Detect which cell encompasses the target text, then output its (x, y) center coordinate. 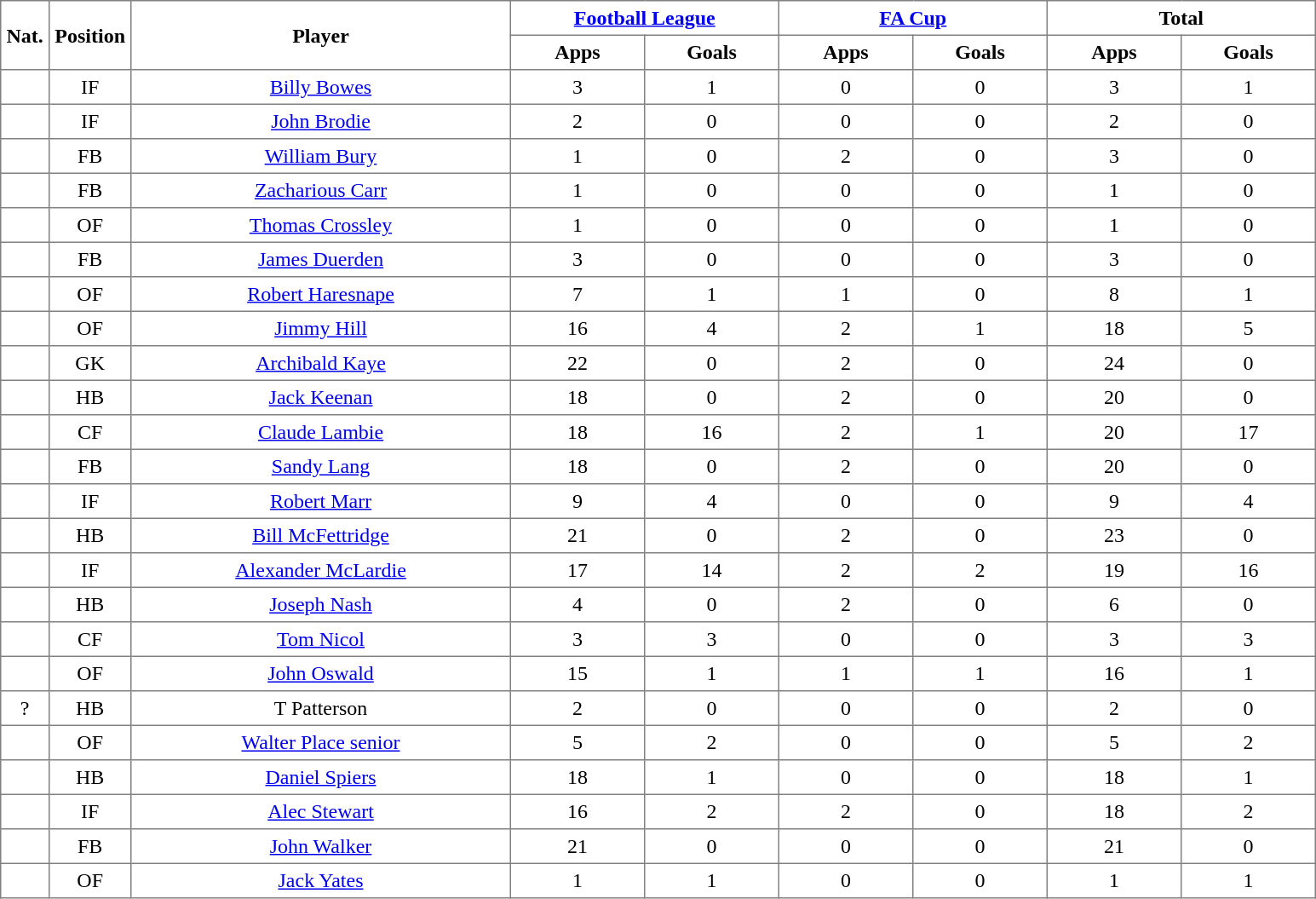
24 (1114, 363)
Robert Haresnape (321, 294)
William Bury (321, 156)
Joseph Nash (321, 604)
22 (578, 363)
Football League (644, 18)
Tom Nicol (321, 639)
Robert Marr (321, 501)
Player (321, 36)
Thomas Crossley (321, 225)
GK (90, 363)
Claude Lambie (321, 432)
Alexander McLardie (321, 570)
John Oswald (321, 673)
8 (1114, 294)
Sandy Lang (321, 466)
Nat. (26, 36)
Zacharious Carr (321, 190)
23 (1114, 535)
Alec Stewart (321, 811)
? (26, 708)
15 (578, 673)
Bill McFettridge (321, 535)
John Walker (321, 846)
Billy Bowes (321, 87)
7 (578, 294)
14 (712, 570)
FA Cup (913, 18)
Total (1181, 18)
Jack Keenan (321, 397)
6 (1114, 604)
Daniel Spiers (321, 777)
Position (90, 36)
T Patterson (321, 708)
Archibald Kaye (321, 363)
19 (1114, 570)
James Duerden (321, 259)
Walter Place senior (321, 742)
Jack Yates (321, 880)
Jimmy Hill (321, 328)
John Brodie (321, 121)
